Determine the [X, Y] coordinate at the center of the cell enclosing the given text.  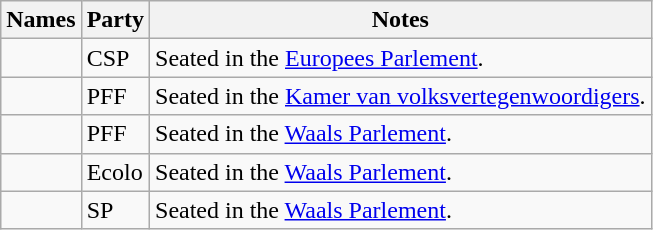
Seated in the Kamer van volksvertegenwoordigers. [401, 96]
Notes [401, 20]
CSP [115, 58]
Names [41, 20]
Ecolo [115, 172]
Party [115, 20]
SP [115, 210]
Seated in the Europees Parlement. [401, 58]
